Determine the (x, y) coordinate at the center of the cell enclosing the given text.  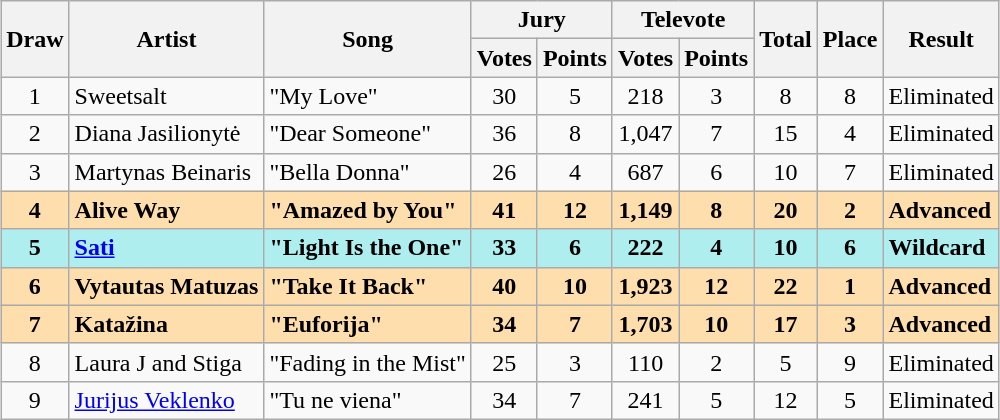
"Dear Someone" (368, 134)
"Fading in the Mist" (368, 362)
Diana Jasilionytė (166, 134)
36 (504, 134)
Song (368, 39)
"Take It Back" (368, 286)
Televote (682, 20)
Laura J and Stiga (166, 362)
1,923 (645, 286)
Draw (35, 39)
"Amazed by You" (368, 210)
222 (645, 248)
Martynas Beinaris (166, 172)
110 (645, 362)
30 (504, 96)
241 (645, 400)
Vytautas Matuzas (166, 286)
"Bella Donna" (368, 172)
1,047 (645, 134)
Jury (542, 20)
40 (504, 286)
15 (786, 134)
687 (645, 172)
26 (504, 172)
Sati (166, 248)
Total (786, 39)
Artist (166, 39)
20 (786, 210)
41 (504, 210)
Sweetsalt (166, 96)
"Light Is the One" (368, 248)
218 (645, 96)
Wildcard (941, 248)
Alive Way (166, 210)
Result (941, 39)
1,703 (645, 324)
"Tu ne viena" (368, 400)
"My Love" (368, 96)
Katažina (166, 324)
"Euforija" (368, 324)
22 (786, 286)
Place (850, 39)
Jurijus Veklenko (166, 400)
1,149 (645, 210)
25 (504, 362)
17 (786, 324)
33 (504, 248)
